From the cell containing the given text, extract its center point as (x, y) coordinate. 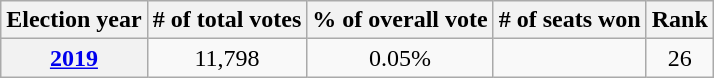
# of seats won (570, 20)
0.05% (400, 58)
11,798 (227, 58)
# of total votes (227, 20)
% of overall vote (400, 20)
2019 (74, 58)
26 (680, 58)
Rank (680, 20)
Election year (74, 20)
